Capture the cell that displays the provided text and extract its [X, Y] central coordinate. 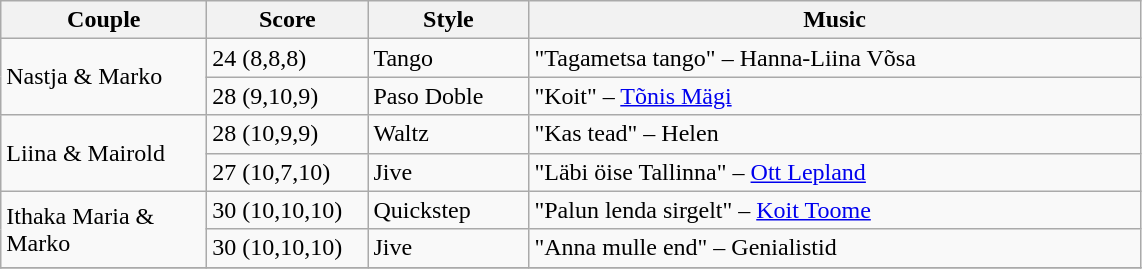
Quickstep [448, 210]
Ithaka Maria & Marko [104, 229]
Waltz [448, 134]
Tango [448, 58]
"Anna mulle end" – Genialistid [834, 248]
27 (10,7,10) [288, 172]
24 (8,8,8) [288, 58]
Style [448, 20]
Liina & Mairold [104, 153]
Music [834, 20]
"Tagametsa tango" – Hanna-Liina Võsa [834, 58]
Couple [104, 20]
"Koit" – Tõnis Mägi [834, 96]
"Läbi öise Tallinna" – Ott Lepland [834, 172]
"Palun lenda sirgelt" – Koit Toome [834, 210]
28 (10,9,9) [288, 134]
Paso Doble [448, 96]
"Kas tead" – Helen [834, 134]
Score [288, 20]
28 (9,10,9) [288, 96]
Nastja & Marko [104, 77]
